Pinpoint the cell where the given text exists, returning its [x, y] midpoint coordinate. 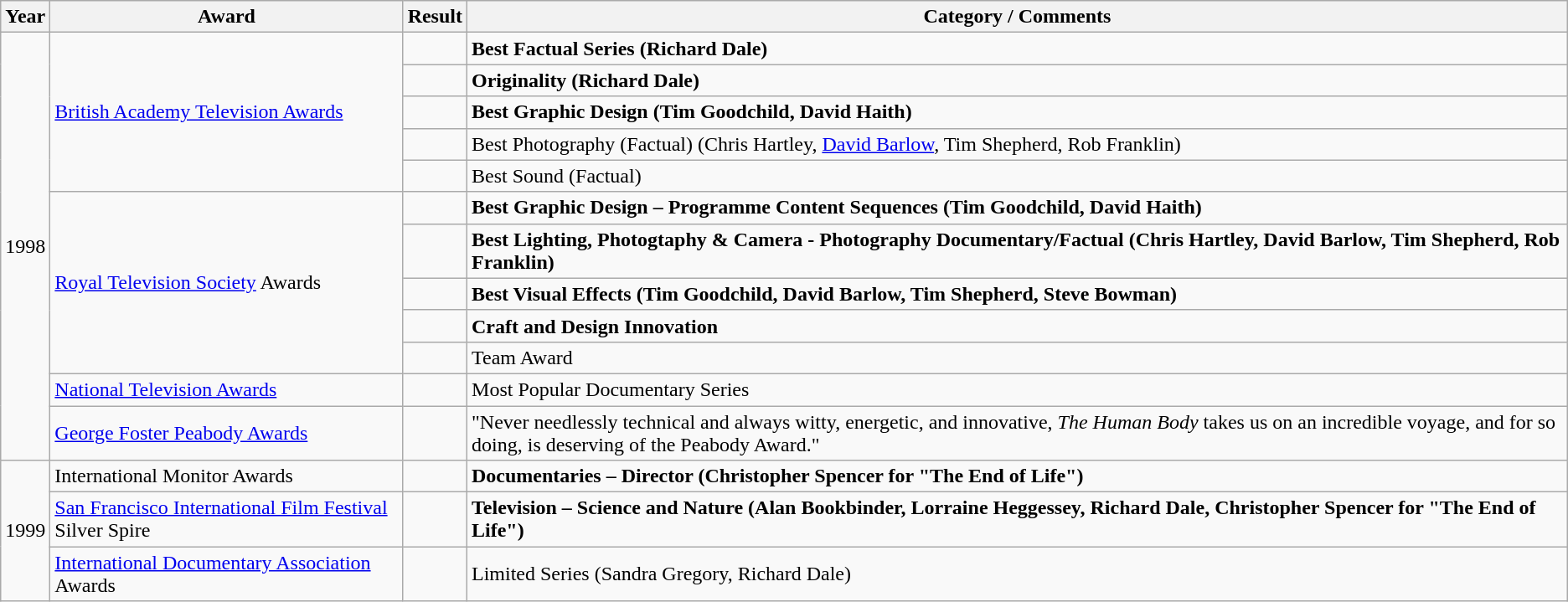
Category / Comments [1018, 17]
George Foster Peabody Awards [226, 432]
1999 [25, 531]
Result [435, 17]
Award [226, 17]
Best Graphic Design (Tim Goodchild, David Haith) [1018, 112]
Television – Science and Nature (Alan Bookbinder, Lorraine Heggessey, Richard Dale, Christopher Spencer for "The End of Life") [1018, 519]
Royal Television Society Awards [226, 283]
San Francisco International Film Festival Silver Spire [226, 519]
Limited Series (Sandra Gregory, Richard Dale) [1018, 574]
Originality (Richard Dale) [1018, 80]
Best Sound (Factual) [1018, 176]
International Documentary Association Awards [226, 574]
Best Photography (Factual) (Chris Hartley, David Barlow, Tim Shepherd, Rob Franklin) [1018, 144]
Craft and Design Innovation [1018, 326]
Best Lighting, Photogtaphy & Camera - Photography Documentary/Factual (Chris Hartley, David Barlow, Tim Shepherd, Rob Franklin) [1018, 251]
International Monitor Awards [226, 476]
National Television Awards [226, 389]
Best Factual Series (Richard Dale) [1018, 49]
Best Visual Effects (Tim Goodchild, David Barlow, Tim Shepherd, Steve Bowman) [1018, 294]
Most Popular Documentary Series [1018, 389]
Team Award [1018, 358]
Best Graphic Design – Programme Content Sequences (Tim Goodchild, David Haith) [1018, 208]
Year [25, 17]
Documentaries – Director (Christopher Spencer for "The End of Life") [1018, 476]
British Academy Television Awards [226, 112]
1998 [25, 246]
